Detect which cell encompasses the target text, then output its (x, y) center coordinate. 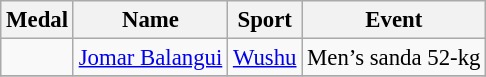
Jomar Balangui (150, 58)
Wushu (265, 58)
Event (394, 20)
Name (150, 20)
Sport (265, 20)
Medal (38, 20)
Men’s sanda 52-kg (394, 58)
